Find where the given text appears and provide that cell's center as (X, Y) coordinate. 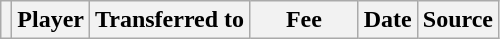
Player (51, 20)
Date (388, 20)
Source (458, 20)
Transferred to (170, 20)
Fee (304, 20)
